Determine the (X, Y) coordinate at the center of the cell enclosing the given text.  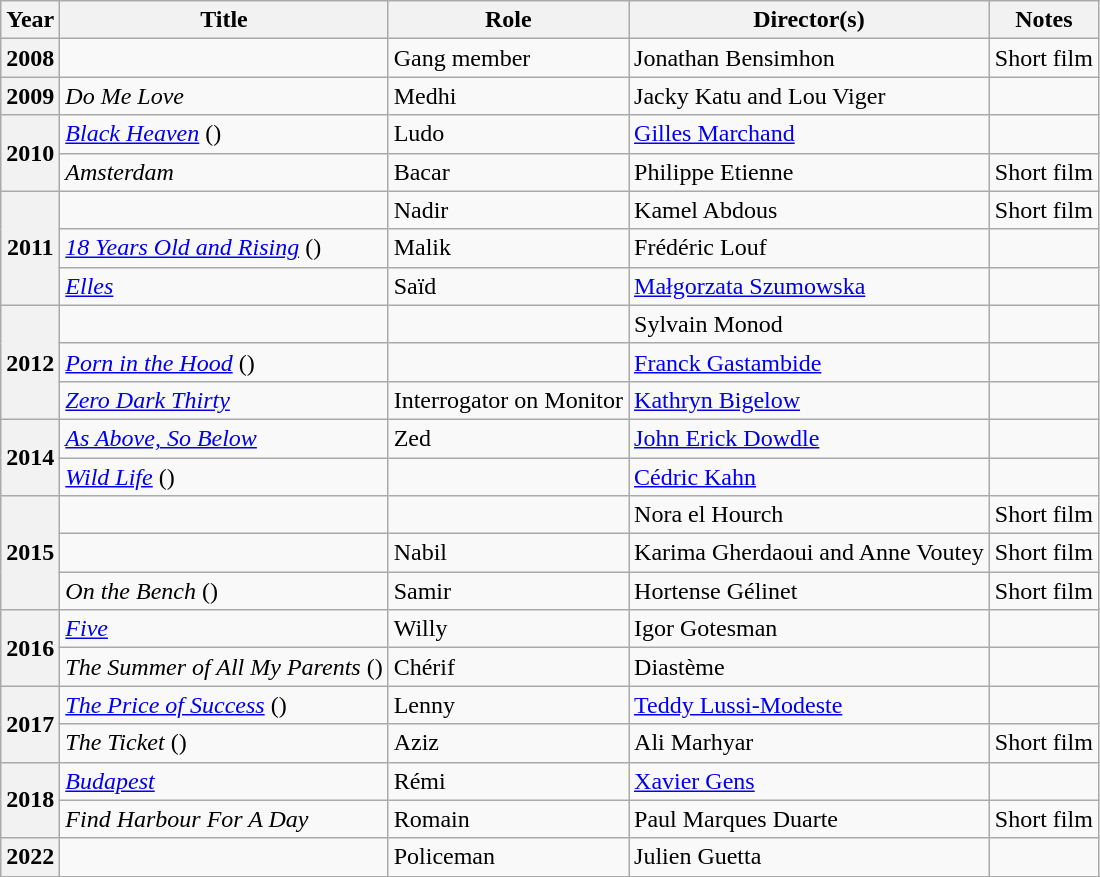
Franck Gastambide (810, 362)
Aziz (508, 743)
2016 (30, 648)
Find Harbour For A Day (224, 819)
Xavier Gens (810, 781)
Gilles Marchand (810, 134)
Hortense Gélinet (810, 591)
Frédéric Louf (810, 248)
2008 (30, 58)
John Erick Dowdle (810, 438)
Kathryn Bigelow (810, 400)
2017 (30, 724)
The Summer of All My Parents () (224, 667)
On the Bench () (224, 591)
Ludo (508, 134)
Do Me Love (224, 96)
Black Heaven () (224, 134)
Samir (508, 591)
Malik (508, 248)
Ali Marhyar (810, 743)
As Above, So Below (224, 438)
Porn in the Hood () (224, 362)
Lenny (508, 705)
Julien Guetta (810, 857)
Policeman (508, 857)
Amsterdam (224, 172)
Budapest (224, 781)
Notes (1044, 20)
Romain (508, 819)
Nadir (508, 210)
Saïd (508, 286)
Jacky Katu and Lou Viger (810, 96)
Rémi (508, 781)
2009 (30, 96)
Chérif (508, 667)
Philippe Etienne (810, 172)
2022 (30, 857)
The Price of Success () (224, 705)
Kamel Abdous (810, 210)
Role (508, 20)
Five (224, 629)
Interrogator on Monitor (508, 400)
Medhi (508, 96)
Elles (224, 286)
Bacar (508, 172)
2010 (30, 153)
Karima Gherdaoui and Anne Voutey (810, 553)
Nora el Hourch (810, 515)
Director(s) (810, 20)
The Ticket () (224, 743)
2012 (30, 362)
Year (30, 20)
2018 (30, 800)
Cédric Kahn (810, 477)
Zero Dark Thirty (224, 400)
Gang member (508, 58)
Teddy Lussi-Modeste (810, 705)
Nabil (508, 553)
18 Years Old and Rising () (224, 248)
Jonathan Bensimhon (810, 58)
Wild Life () (224, 477)
Diastème (810, 667)
2015 (30, 553)
2014 (30, 457)
Willy (508, 629)
Małgorzata Szumowska (810, 286)
Title (224, 20)
Paul Marques Duarte (810, 819)
Sylvain Monod (810, 324)
Igor Gotesman (810, 629)
2011 (30, 248)
Zed (508, 438)
